Scan for the cell matching the given text and deliver its [x, y] coordinate at center. 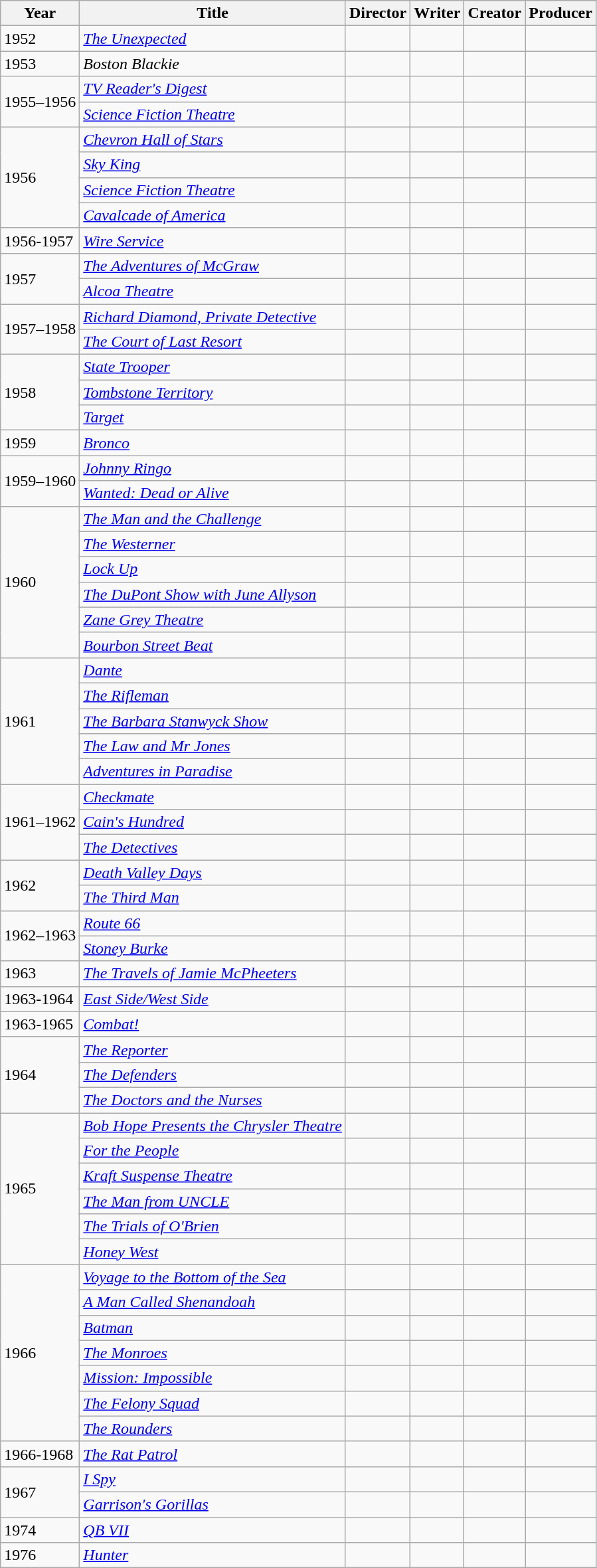
Tombstone Territory [213, 392]
1963-1964 [40, 999]
The Monroes [213, 1353]
A Man Called Shenandoah [213, 1302]
1962 [40, 885]
1961–1962 [40, 822]
1963 [40, 974]
Combat! [213, 1024]
The Rifleman [213, 695]
Writer [437, 13]
1966 [40, 1353]
The Unexpected [213, 39]
1965 [40, 1189]
1959–1960 [40, 481]
Director [377, 13]
Adventures in Paradise [213, 772]
1958 [40, 392]
Checkmate [213, 797]
Producer [560, 13]
Lock Up [213, 569]
Voyage to the Bottom of the Sea [213, 1277]
State Trooper [213, 367]
Johnny Ringo [213, 468]
The Man and the Challenge [213, 519]
Mission: Impossible [213, 1378]
Death Valley Days [213, 873]
1966-1968 [40, 1454]
1964 [40, 1075]
1960 [40, 582]
Wire Service [213, 240]
Target [213, 418]
1957 [40, 278]
Dante [213, 670]
Richard Diamond, Private Detective [213, 317]
The Westerner [213, 544]
The Man from UNCLE [213, 1201]
The Barbara Stanwyck Show [213, 721]
1953 [40, 64]
Garrison's Gorillas [213, 1504]
East Side/West Side [213, 999]
The Reporter [213, 1049]
The Trials of O'Brien [213, 1227]
1962–1963 [40, 936]
The Doctors and the Nurses [213, 1100]
Bob Hope Presents the Chrysler Theatre [213, 1126]
The DuPont Show with June Allyson [213, 594]
The Travels of Jamie McPheeters [213, 974]
The Rounders [213, 1429]
Creator [495, 13]
1952 [40, 39]
1955–1956 [40, 102]
Title [213, 13]
TV Reader's Digest [213, 89]
The Rat Patrol [213, 1454]
Batman [213, 1328]
1967 [40, 1492]
Zane Grey Theatre [213, 620]
1957–1958 [40, 329]
Bourbon Street Beat [213, 645]
The Detectives [213, 847]
For the People [213, 1151]
The Law and Mr Jones [213, 746]
1963-1965 [40, 1024]
Bronco [213, 443]
1974 [40, 1529]
The Felony Squad [213, 1403]
1956-1957 [40, 240]
1959 [40, 443]
Cain's Hundred [213, 822]
Honey West [213, 1252]
Chevron Hall of Stars [213, 139]
Year [40, 13]
Kraft Suspense Theatre [213, 1176]
The Defenders [213, 1075]
I Spy [213, 1479]
Hunter [213, 1555]
Route 66 [213, 923]
Wanted: Dead or Alive [213, 493]
1976 [40, 1555]
1956 [40, 177]
Sky King [213, 165]
Alcoa Theatre [213, 291]
The Third Man [213, 898]
1961 [40, 721]
Stoney Burke [213, 948]
Boston Blackie [213, 64]
QB VII [213, 1529]
The Adventures of McGraw [213, 266]
Cavalcade of America [213, 215]
The Court of Last Resort [213, 342]
